Pinpoint the cell where the given text exists, returning its (X, Y) midpoint coordinate. 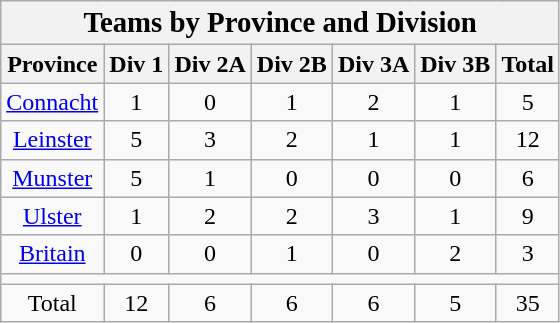
Div 2A (210, 64)
Leinster (52, 140)
Connacht (52, 102)
9 (528, 216)
Province (52, 64)
Div 2B (292, 64)
Ulster (52, 216)
Div 1 (136, 64)
Britain (52, 254)
Div 3B (456, 64)
Div 3A (373, 64)
Teams by Province and Division (280, 23)
Munster (52, 178)
35 (528, 303)
